Find where the given text appears and provide that cell's center as [x, y] coordinate. 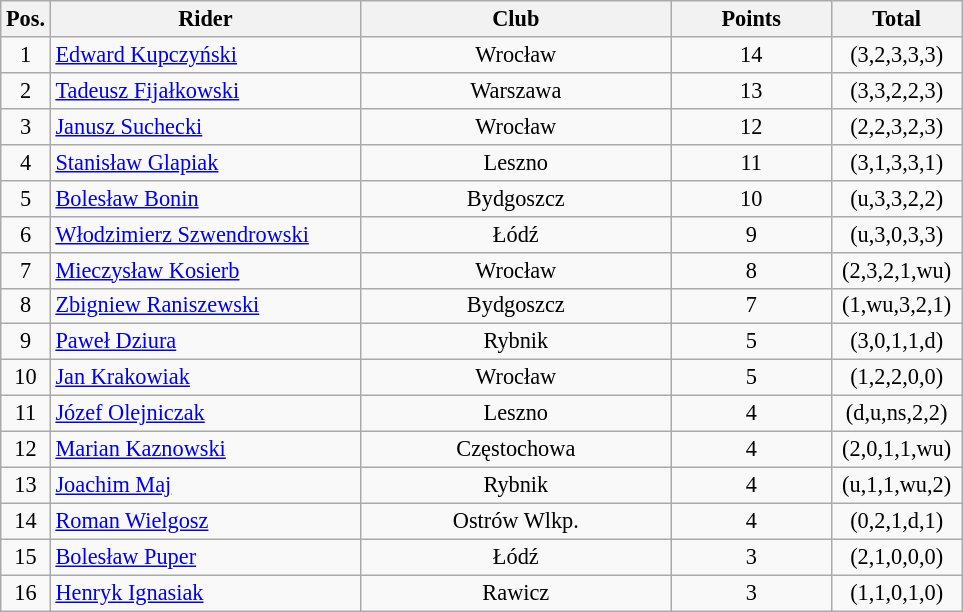
(2,0,1,1,wu) [896, 450]
Paweł Dziura [205, 342]
Włodzimierz Szwendrowski [205, 234]
Warszawa [516, 90]
1 [26, 55]
Częstochowa [516, 450]
Mieczysław Kosierb [205, 270]
2 [26, 90]
Joachim Maj [205, 485]
Zbigniew Raniszewski [205, 306]
Henryk Ignasiak [205, 593]
(3,2,3,3,3) [896, 55]
Ostrów Wlkp. [516, 521]
Rawicz [516, 593]
Club [516, 19]
Roman Wielgosz [205, 521]
15 [26, 557]
(1,2,2,0,0) [896, 378]
(1,wu,3,2,1) [896, 306]
Jan Krakowiak [205, 378]
(3,0,1,1,d) [896, 342]
Józef Olejniczak [205, 414]
Total [896, 19]
Bolesław Puper [205, 557]
(u,3,0,3,3) [896, 234]
Points [751, 19]
Marian Kaznowski [205, 450]
(1,1,0,1,0) [896, 593]
Tadeusz Fijałkowski [205, 90]
(3,3,2,2,3) [896, 90]
(u,1,1,wu,2) [896, 485]
Bolesław Bonin [205, 198]
(2,3,2,1,wu) [896, 270]
(3,1,3,3,1) [896, 162]
16 [26, 593]
(0,2,1,d,1) [896, 521]
Rider [205, 19]
6 [26, 234]
Pos. [26, 19]
Edward Kupczyński [205, 55]
Stanisław Glapiak [205, 162]
(2,1,0,0,0) [896, 557]
(2,2,3,2,3) [896, 126]
(u,3,3,2,2) [896, 198]
Janusz Suchecki [205, 126]
(d,u,ns,2,2) [896, 414]
